For the text-containing cell, return its midpoint in [X, Y] coordinate format. 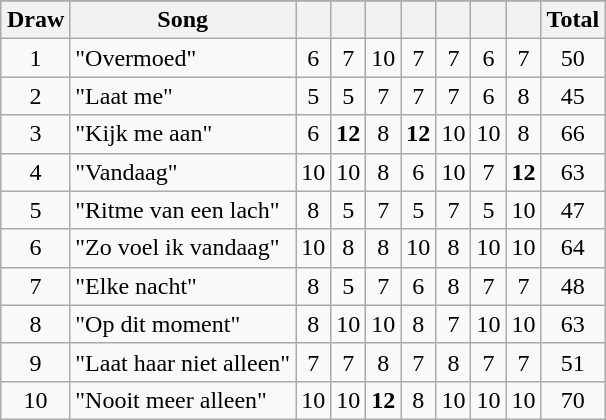
66 [573, 134]
"Ritme van een lach" [183, 210]
"Op dit moment" [183, 324]
48 [573, 286]
50 [573, 58]
4 [35, 172]
2 [35, 96]
70 [573, 400]
"Nooit meer alleen" [183, 400]
"Laat haar niet alleen" [183, 362]
Draw [35, 20]
3 [35, 134]
45 [573, 96]
"Laat me" [183, 96]
Total [573, 20]
1 [35, 58]
"Elke nacht" [183, 286]
"Vandaag" [183, 172]
64 [573, 248]
47 [573, 210]
Song [183, 20]
51 [573, 362]
"Zo voel ik vandaag" [183, 248]
9 [35, 362]
"Kijk me aan" [183, 134]
"Overmoed" [183, 58]
